Pinpoint the cell where the given text exists, returning its [x, y] midpoint coordinate. 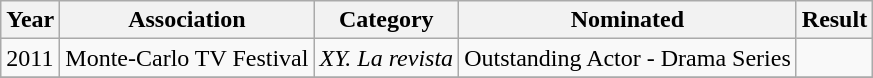
Result [834, 20]
2011 [30, 58]
Monte-Carlo TV Festival [187, 58]
Year [30, 20]
Nominated [628, 20]
Outstanding Actor - Drama Series [628, 58]
Category [386, 20]
XY. La revista [386, 58]
Association [187, 20]
